Capture the cell that displays the provided text and extract its (X, Y) central coordinate. 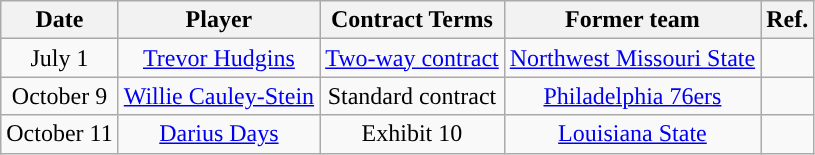
Louisiana State (632, 134)
Ref. (788, 20)
Date (60, 20)
Player (218, 20)
Philadelphia 76ers (632, 96)
Contract Terms (412, 20)
Exhibit 10 (412, 134)
Former team (632, 20)
Trevor Hudgins (218, 58)
October 11 (60, 134)
Standard contract (412, 96)
October 9 (60, 96)
Northwest Missouri State (632, 58)
Two-way contract (412, 58)
July 1 (60, 58)
Darius Days (218, 134)
Willie Cauley-Stein (218, 96)
